Provide the [X, Y] coordinate of the cell's center where the given text is located.  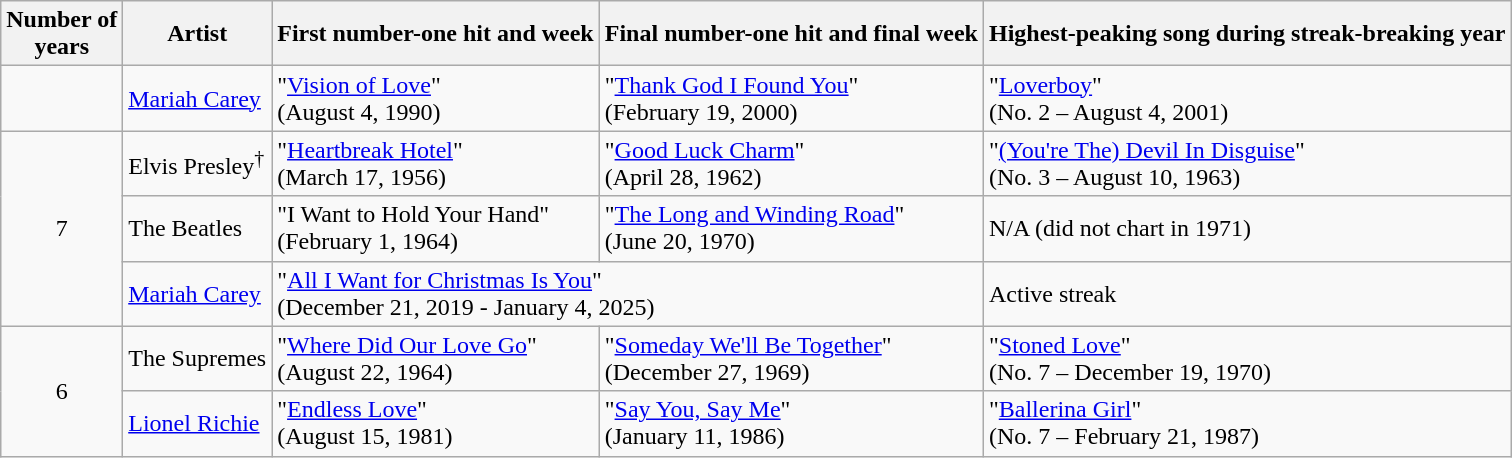
"Heartbreak Hotel" (March 17, 1956) [436, 164]
Elvis Presley† [198, 164]
"Endless Love" (August 15, 1981) [436, 424]
"(You're The) Devil In Disguise" (No. 3 – August 10, 1963) [1247, 164]
"Someday We'll Be Together" (December 27, 1969) [791, 358]
"Loverboy" (No. 2 – August 4, 2001) [1247, 98]
N/A (did not chart in 1971) [1247, 228]
"Thank God I Found You" (February 19, 2000) [791, 98]
"Say You, Say Me" (January 11, 1986) [791, 424]
"All I Want for Christmas Is You" (December 21, 2019 - January 4, 2025) [628, 294]
Active streak [1247, 294]
"Vision of Love" (August 4, 1990) [436, 98]
"Good Luck Charm" (April 28, 1962) [791, 164]
"I Want to Hold Your Hand" (February 1, 1964) [436, 228]
Number of years [62, 34]
"Ballerina Girl" (No. 7 – February 21, 1987) [1247, 424]
Artist [198, 34]
6 [62, 391]
First number-one hit and week [436, 34]
Final number-one hit and final week [791, 34]
Highest-peaking song during streak-breaking year [1247, 34]
"Stoned Love" (No. 7 – December 19, 1970) [1247, 358]
Lionel Richie [198, 424]
"The Long and Winding Road" (June 20, 1970) [791, 228]
7 [62, 228]
The Beatles [198, 228]
"Where Did Our Love Go" (August 22, 1964) [436, 358]
The Supremes [198, 358]
